From the cell containing the given text, extract its center point as [X, Y] coordinate. 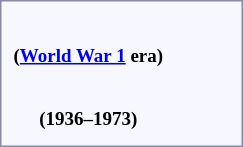
(World War 1 era) [88, 40]
(1936–1973) [88, 104]
